Detect which cell encompasses the target text, then output its [x, y] center coordinate. 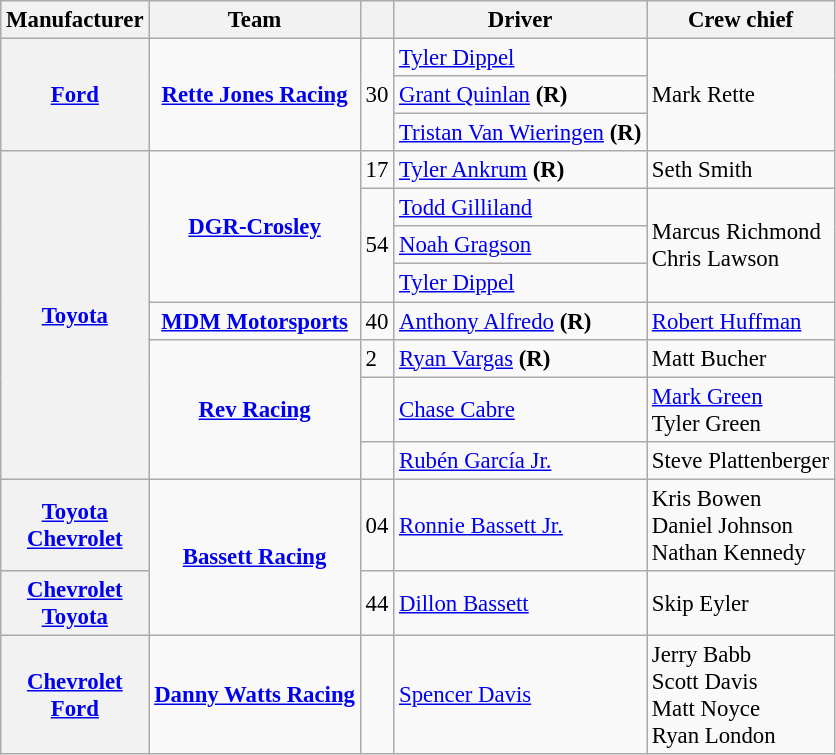
Bassett Racing [254, 557]
Todd Gilliland [520, 208]
Matt Bucher [741, 358]
Rev Racing [254, 409]
Marcus Richmond Chris Lawson [741, 246]
04 [376, 525]
Chase Cabre [520, 410]
Toyota [75, 315]
Ryan Vargas (R) [520, 358]
Rubén García Jr. [520, 460]
44 [376, 604]
Danny Watts Racing [254, 694]
Crew chief [741, 20]
Chevrolet Ford [75, 694]
Rette Jones Racing [254, 96]
17 [376, 170]
Robert Huffman [741, 321]
Seth Smith [741, 170]
Noah Gragson [520, 245]
Manufacturer [75, 20]
Jerry Babb Scott Davis Matt Noyce Ryan London [741, 694]
30 [376, 96]
DGR-Crosley [254, 226]
Grant Quinlan (R) [520, 95]
54 [376, 246]
Team [254, 20]
Driver [520, 20]
Toyota Chevrolet [75, 525]
Mark Rette [741, 96]
Mark Green Tyler Green [741, 410]
Skip Eyler [741, 604]
Kris Bowen Daniel Johnson Nathan Kennedy [741, 525]
Dillon Bassett [520, 604]
MDM Motorsports [254, 321]
Anthony Alfredo (R) [520, 321]
40 [376, 321]
2 [376, 358]
Chevrolet Toyota [75, 604]
Ronnie Bassett Jr. [520, 525]
Ford [75, 96]
Spencer Davis [520, 694]
Tyler Ankrum (R) [520, 170]
Steve Plattenberger [741, 460]
Tristan Van Wieringen (R) [520, 133]
